Search for the cell housing the specified text and yield its [X, Y] center coordinate. 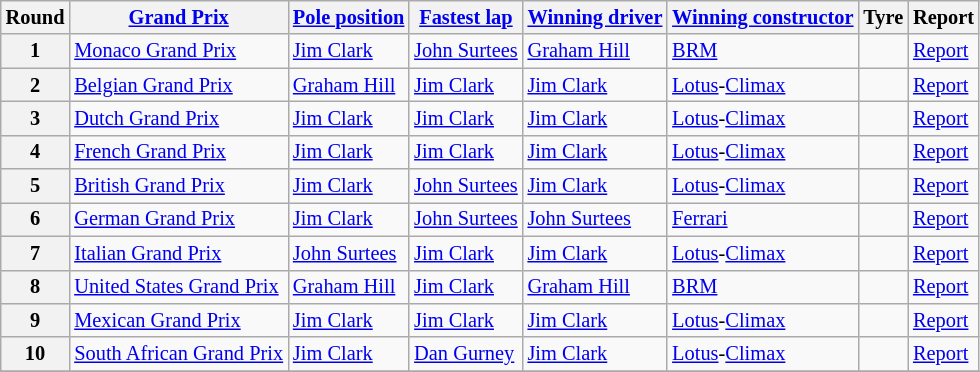
French Grand Prix [178, 152]
German Grand Prix [178, 219]
7 [36, 253]
Italian Grand Prix [178, 253]
Tyre [883, 17]
6 [36, 219]
8 [36, 287]
Dan Gurney [466, 354]
Belgian Grand Prix [178, 85]
3 [36, 118]
Grand Prix [178, 17]
5 [36, 186]
1 [36, 51]
4 [36, 152]
Monaco Grand Prix [178, 51]
Winning driver [596, 17]
Ferrari [762, 219]
Mexican Grand Prix [178, 320]
South African Grand Prix [178, 354]
10 [36, 354]
British Grand Prix [178, 186]
Fastest lap [466, 17]
Round [36, 17]
Dutch Grand Prix [178, 118]
2 [36, 85]
Pole position [348, 17]
United States Grand Prix [178, 287]
9 [36, 320]
Winning constructor [762, 17]
